Search for the cell housing the specified text and yield its (x, y) center coordinate. 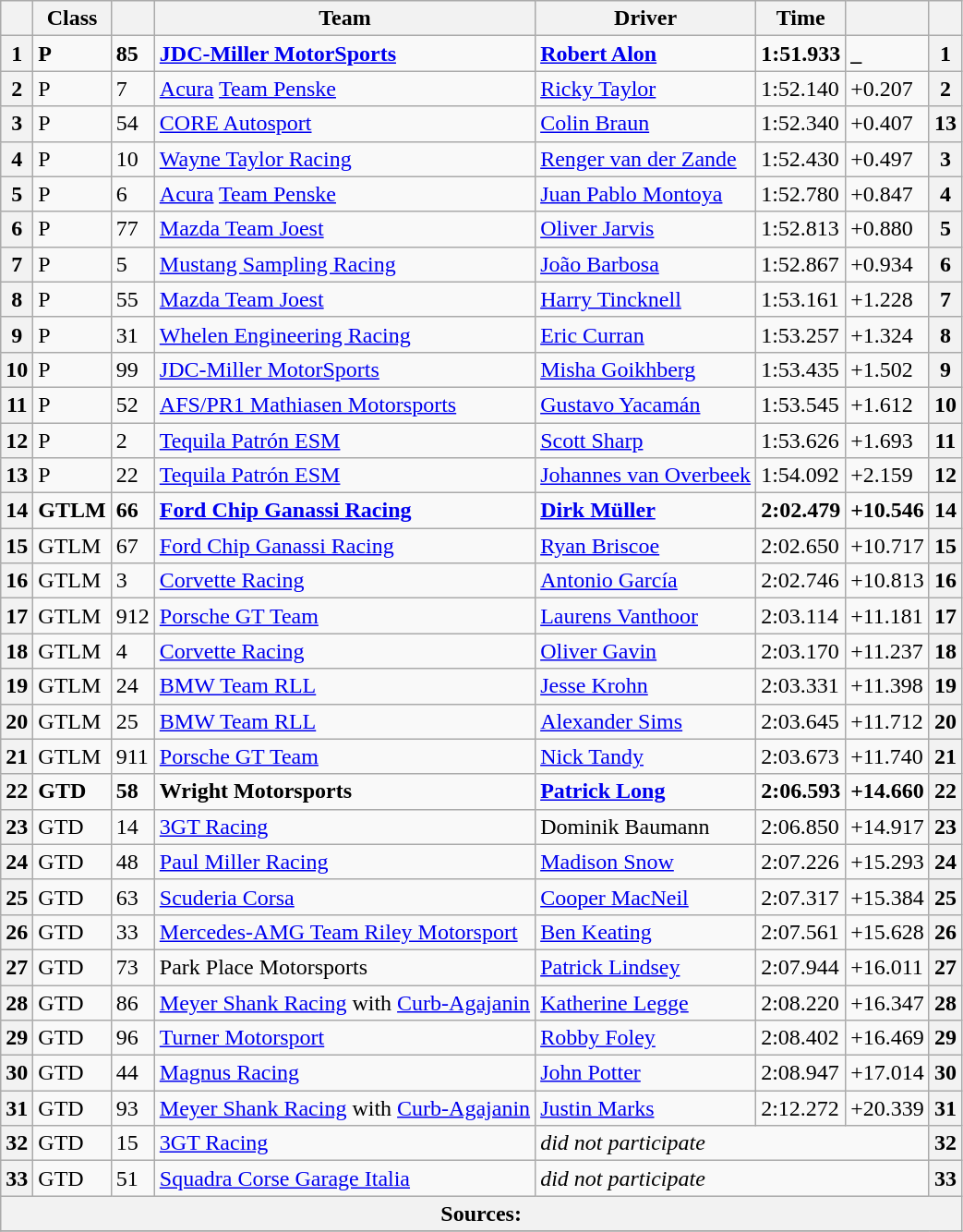
Dirk Müller (646, 511)
Wright Motorsports (344, 791)
Paul Miller Racing (344, 862)
2:02.479 (801, 511)
John Potter (646, 1073)
66 (133, 511)
99 (133, 369)
+11.712 (888, 721)
+10.717 (888, 546)
73 (133, 967)
86 (133, 1002)
1:53.545 (801, 405)
51 (133, 1178)
Scott Sharp (646, 441)
Time (801, 18)
93 (133, 1108)
Squadra Corse Garage Italia (344, 1178)
+16.011 (888, 967)
1:54.092 (801, 476)
54 (133, 124)
+2.159 (888, 476)
2:02.650 (801, 546)
44 (133, 1073)
2:06.850 (801, 827)
48 (133, 862)
AFS/PR1 Mathiasen Motorsports (344, 405)
Patrick Lindsey (646, 967)
1:51.933 (801, 54)
77 (133, 229)
2:07.317 (801, 897)
Alexander Sims (646, 721)
1:53.257 (801, 334)
+11.237 (888, 651)
Jesse Krohn (646, 686)
+0.407 (888, 124)
Robby Foley (646, 1038)
+20.339 (888, 1108)
Colin Braun (646, 124)
Team (344, 18)
+14.660 (888, 791)
Robert Alon (646, 54)
2:03.170 (801, 651)
Mustang Sampling Racing (344, 264)
Oliver Jarvis (646, 229)
João Barbosa (646, 264)
+0.880 (888, 229)
2:07.226 (801, 862)
Turner Motorsport (344, 1038)
2:08.220 (801, 1002)
+0.847 (888, 194)
+16.347 (888, 1002)
1:52.813 (801, 229)
+10.546 (888, 511)
+1.693 (888, 441)
Johannes van Overbeek (646, 476)
912 (133, 616)
+11.181 (888, 616)
1:53.435 (801, 369)
+1.502 (888, 369)
+0.207 (888, 89)
1:52.340 (801, 124)
+15.628 (888, 932)
2:03.331 (801, 686)
Sources: (482, 1214)
Gustavo Yacamán (646, 405)
1:52.140 (801, 89)
+0.934 (888, 264)
Wayne Taylor Racing (344, 159)
2:07.944 (801, 967)
96 (133, 1038)
Patrick Long (646, 791)
Harry Tincknell (646, 299)
+15.384 (888, 897)
Katherine Legge (646, 1002)
85 (133, 54)
Park Place Motorsports (344, 967)
Justin Marks (646, 1108)
Antonio García (646, 581)
63 (133, 897)
2:06.593 (801, 791)
Madison Snow (646, 862)
2:03.645 (801, 721)
Class (72, 18)
+1.612 (888, 405)
Magnus Racing (344, 1073)
Oliver Gavin (646, 651)
Nick Tandy (646, 756)
2:08.402 (801, 1038)
Laurens Vanthoor (646, 616)
52 (133, 405)
2:07.561 (801, 932)
Juan Pablo Montoya (646, 194)
Cooper MacNeil (646, 897)
Ricky Taylor (646, 89)
+10.813 (888, 581)
+15.293 (888, 862)
CORE Autosport (344, 124)
+17.014 (888, 1073)
1:52.430 (801, 159)
911 (133, 756)
Misha Goikhberg (646, 369)
2:03.114 (801, 616)
1:53.626 (801, 441)
2:12.272 (801, 1108)
55 (133, 299)
Scuderia Corsa (344, 897)
Ben Keating (646, 932)
+16.469 (888, 1038)
_ (888, 54)
+1.324 (888, 334)
+0.497 (888, 159)
Ryan Briscoe (646, 546)
Eric Curran (646, 334)
Whelen Engineering Racing (344, 334)
1:52.780 (801, 194)
+11.740 (888, 756)
Mercedes-AMG Team Riley Motorsport (344, 932)
Renger van der Zande (646, 159)
Dominik Baumann (646, 827)
2:08.947 (801, 1073)
2:03.673 (801, 756)
+14.917 (888, 827)
+1.228 (888, 299)
Driver (646, 18)
+11.398 (888, 686)
1:52.867 (801, 264)
1:53.161 (801, 299)
67 (133, 546)
58 (133, 791)
2:02.746 (801, 581)
